Provide the [X, Y] coordinate of the cell's center where the given text is located.  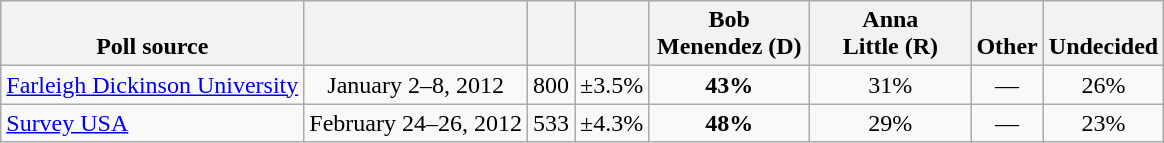
48% [730, 123]
Other [1007, 34]
Undecided [1103, 34]
AnnaLittle (R) [890, 34]
January 2–8, 2012 [416, 85]
BobMenendez (D) [730, 34]
Survey USA [152, 123]
23% [1103, 123]
533 [550, 123]
800 [550, 85]
±4.3% [612, 123]
±3.5% [612, 85]
Poll source [152, 34]
29% [890, 123]
February 24–26, 2012 [416, 123]
43% [730, 85]
Farleigh Dickinson University [152, 85]
31% [890, 85]
26% [1103, 85]
